Locate the cell with the specified text and output its (X, Y) center coordinate. 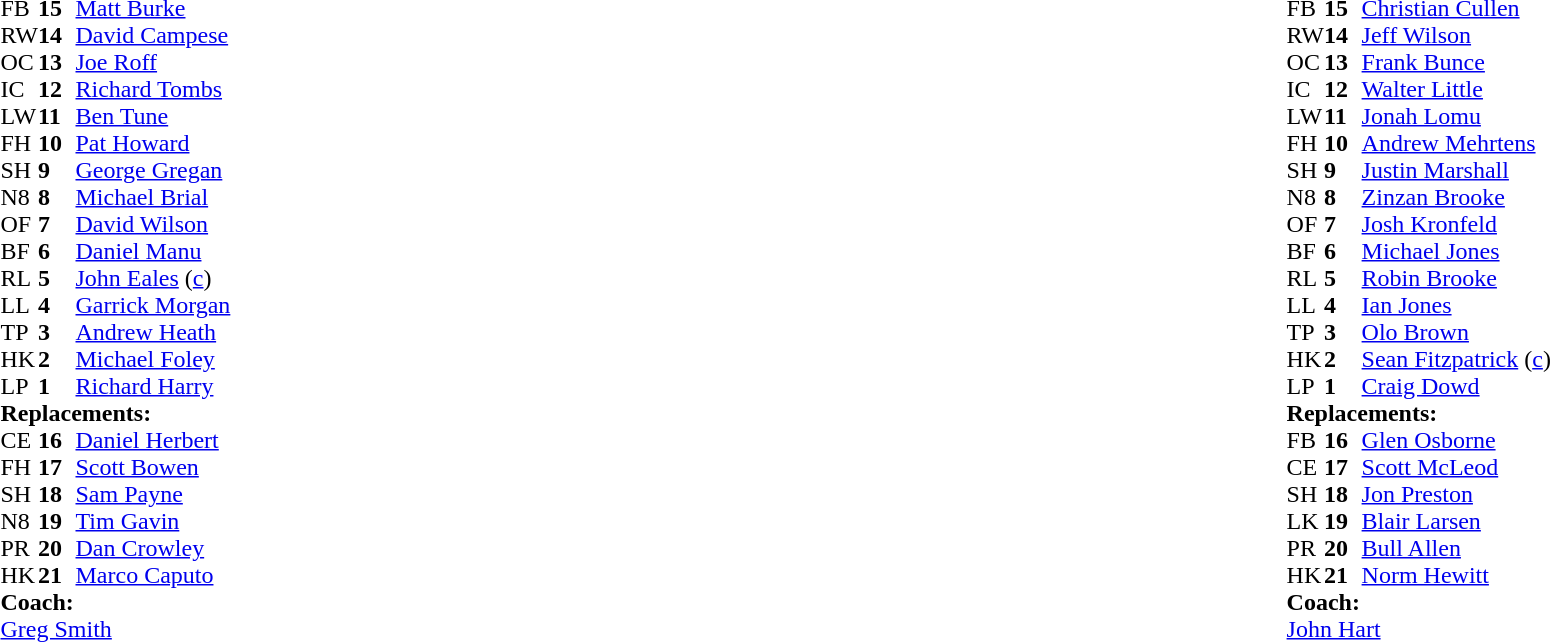
Sam Payne (154, 494)
LK (1306, 522)
Replacements: (115, 414)
Daniel Herbert (154, 440)
David Wilson (154, 224)
Daniel Manu (154, 252)
Garrick Morgan (154, 306)
Richard Tombs (154, 90)
Richard Harry (154, 386)
Michael Brial (154, 198)
Pat Howard (154, 144)
Andrew Heath (154, 332)
David Campese (154, 36)
Michael Foley (154, 360)
Ben Tune (154, 116)
FB (1306, 440)
John Eales (c) (154, 278)
Tim Gavin (154, 522)
George Gregan (154, 170)
Marco Caputo (154, 576)
Joe Roff (154, 62)
Dan Crowley (154, 548)
Coach: (115, 602)
Scott Bowen (154, 468)
